Output the [X, Y] coordinate of the center of the cell containing the given text.  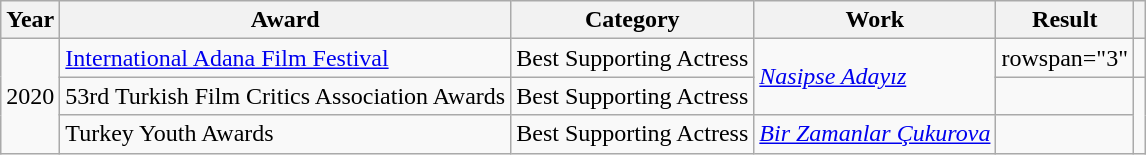
Nasipse Adayız [875, 77]
Category [632, 20]
Result [1065, 20]
Work [875, 20]
Turkey Youth Awards [286, 134]
Bir Zamanlar Çukurova [875, 134]
53rd Turkish Film Critics Association Awards [286, 96]
2020 [30, 96]
International Adana Film Festival [286, 58]
Award [286, 20]
Year [30, 20]
rowspan="3" [1065, 58]
